Return the (X, Y) coordinate for the center point of the cell that contains the specified text.  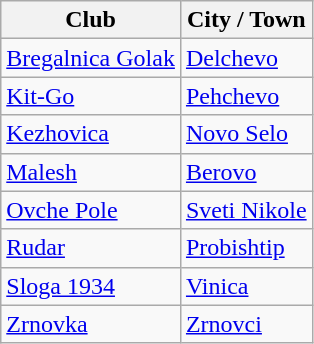
Berovo (246, 172)
Zrnovci (246, 324)
Ovche Pole (91, 210)
Bregalnica Golak (91, 58)
Rudar (91, 248)
Sveti Nikole (246, 210)
Novo Selo (246, 134)
City / Town (246, 20)
Kezhovica (91, 134)
Zrnovka (91, 324)
Delchevo (246, 58)
Malesh (91, 172)
Sloga 1934 (91, 286)
Probishtip (246, 248)
Pehchevo (246, 96)
Club (91, 20)
Kit-Go (91, 96)
Vinica (246, 286)
